Return the (x, y) coordinate for the center point of the cell that contains the specified text.  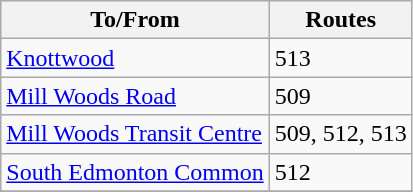
Routes (340, 20)
512 (340, 172)
To/From (135, 20)
Mill Woods Road (135, 96)
509, 512, 513 (340, 134)
Mill Woods Transit Centre (135, 134)
Knottwood (135, 58)
South Edmonton Common (135, 172)
509 (340, 96)
513 (340, 58)
